Identify which cell holds the provided text, then report its (x, y) central coordinate. 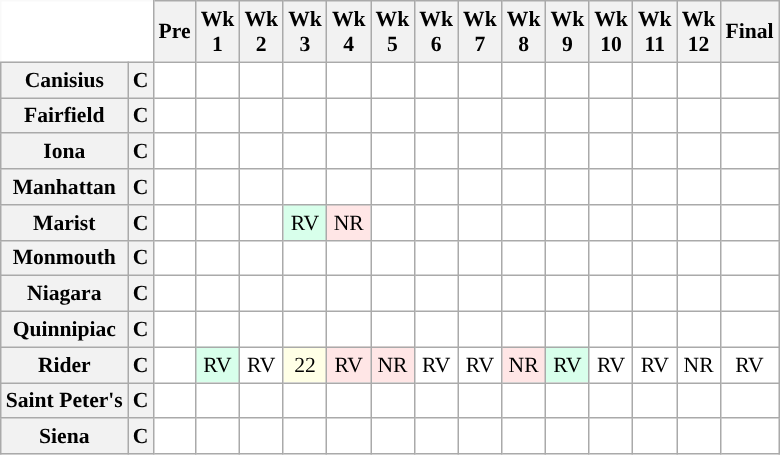
Rider (64, 365)
Marist (64, 223)
Wk5 (393, 32)
Pre (175, 32)
Wk8 (524, 32)
Monmouth (64, 258)
22 (305, 365)
Wk7 (480, 32)
Iona (64, 152)
Wk9 (567, 32)
Manhattan (64, 187)
Wk12 (699, 32)
Wk11 (655, 32)
Fairfield (64, 116)
Siena (64, 437)
Saint Peter's (64, 401)
Niagara (64, 294)
Wk4 (349, 32)
Final (749, 32)
Wk6 (436, 32)
Wk10 (611, 32)
Wk1 (218, 32)
Wk3 (305, 32)
Quinnipiac (64, 330)
Canisius (64, 80)
Wk2 (261, 32)
